Search for the cell housing the specified text and yield its (X, Y) center coordinate. 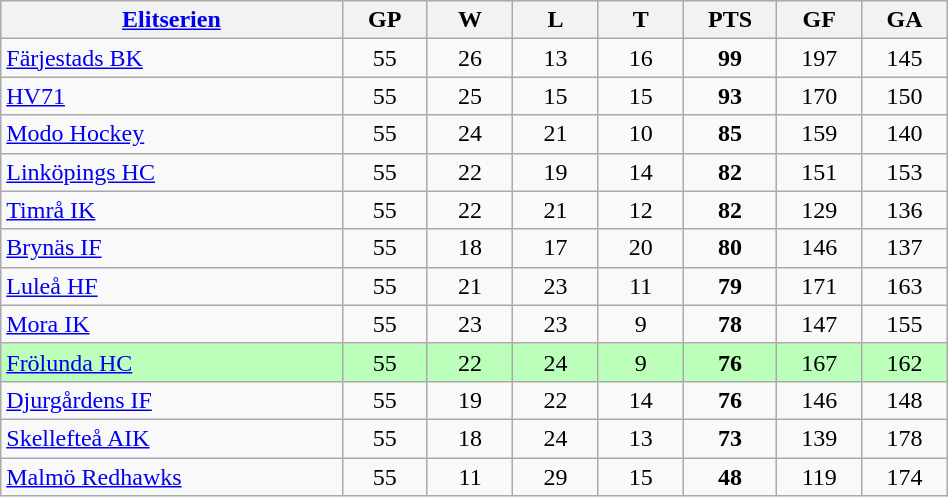
162 (904, 362)
HV71 (172, 96)
10 (640, 134)
93 (730, 96)
Färjestads BK (172, 58)
170 (820, 96)
147 (820, 324)
163 (904, 286)
Skellefteå AIK (172, 438)
Linköpings HC (172, 172)
17 (556, 248)
197 (820, 58)
T (640, 20)
73 (730, 438)
159 (820, 134)
137 (904, 248)
20 (640, 248)
Djurgårdens IF (172, 400)
Malmö Redhawks (172, 477)
12 (640, 210)
GF (820, 20)
Brynäs IF (172, 248)
99 (730, 58)
171 (820, 286)
GA (904, 20)
140 (904, 134)
W (470, 20)
129 (820, 210)
148 (904, 400)
26 (470, 58)
Luleå HF (172, 286)
PTS (730, 20)
Timrå IK (172, 210)
16 (640, 58)
L (556, 20)
136 (904, 210)
155 (904, 324)
29 (556, 477)
80 (730, 248)
79 (730, 286)
Frölunda HC (172, 362)
153 (904, 172)
151 (820, 172)
78 (730, 324)
174 (904, 477)
150 (904, 96)
Modo Hockey (172, 134)
178 (904, 438)
145 (904, 58)
Mora IK (172, 324)
139 (820, 438)
119 (820, 477)
48 (730, 477)
85 (730, 134)
Elitserien (172, 20)
GP (384, 20)
25 (470, 96)
167 (820, 362)
